Capture the cell that displays the provided text and extract its [x, y] central coordinate. 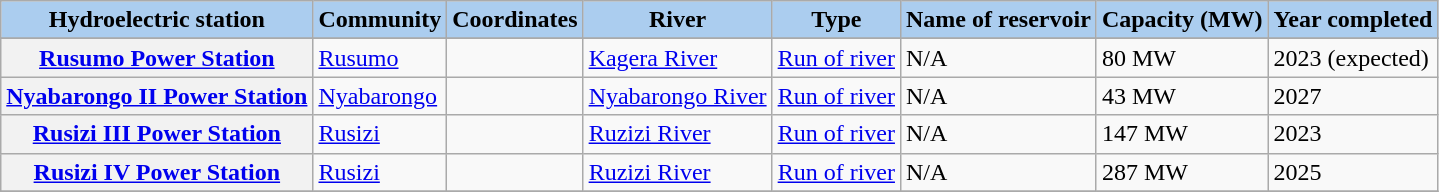
2025 [1353, 172]
Type [836, 20]
2023 (expected) [1353, 58]
80 MW [1182, 58]
Nyabarongo [380, 96]
River [678, 20]
Coordinates [515, 20]
Rusumo [380, 58]
Rusizi IV Power Station [157, 172]
Year completed [1353, 20]
Name of reservoir [998, 20]
Capacity (MW) [1182, 20]
Community [380, 20]
Hydroelectric station [157, 20]
Kagera River [678, 58]
Rusumo Power Station [157, 58]
Rusizi III Power Station [157, 134]
2023 [1353, 134]
287 MW [1182, 172]
2027 [1353, 96]
147 MW [1182, 134]
43 MW [1182, 96]
Nyabarongo River [678, 96]
Nyabarongo II Power Station [157, 96]
